For the text-containing cell, return its midpoint in [x, y] coordinate format. 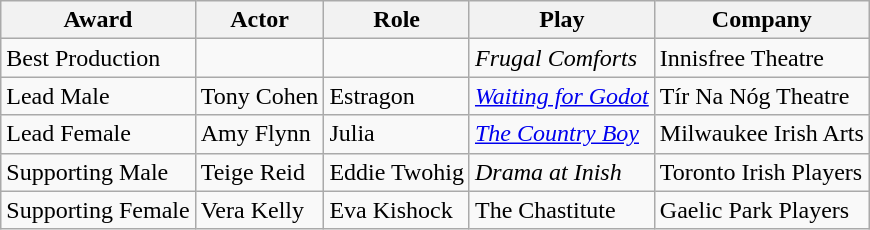
Estragon [397, 96]
Vera Kelly [260, 210]
Supporting Female [98, 210]
Role [397, 20]
Eddie Twohig [397, 172]
Julia [397, 134]
Innisfree Theatre [762, 58]
Lead Male [98, 96]
Supporting Male [98, 172]
Amy Flynn [260, 134]
Teige Reid [260, 172]
Gaelic Park Players [762, 210]
Frugal Comforts [562, 58]
Tír Na Nóg Theatre [762, 96]
The Country Boy [562, 134]
Best Production [98, 58]
Lead Female [98, 134]
Toronto Irish Players [762, 172]
Company [762, 20]
Drama at Inish [562, 172]
Milwaukee Irish Arts [762, 134]
Play [562, 20]
The Chastitute [562, 210]
Eva Kishock [397, 210]
Tony Cohen [260, 96]
Waiting for Godot [562, 96]
Actor [260, 20]
Award [98, 20]
